Detect which cell encompasses the target text, then output its [X, Y] center coordinate. 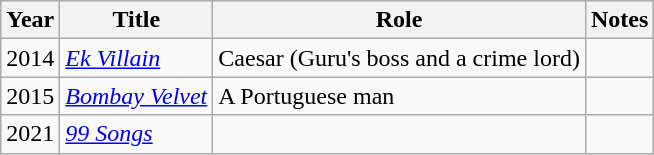
Role [400, 20]
Title [136, 20]
Bombay Velvet [136, 96]
Ek Villain [136, 58]
99 Songs [136, 134]
2014 [30, 58]
Caesar (Guru's boss and a crime lord) [400, 58]
2015 [30, 96]
Notes [619, 20]
Year [30, 20]
A Portuguese man [400, 96]
2021 [30, 134]
